Detect which cell encompasses the target text, then output its (x, y) center coordinate. 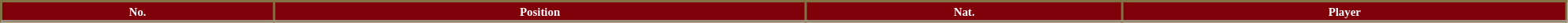
Player (1344, 11)
No. (138, 11)
Nat. (964, 11)
Position (540, 11)
